Capture the cell that displays the provided text and extract its [X, Y] central coordinate. 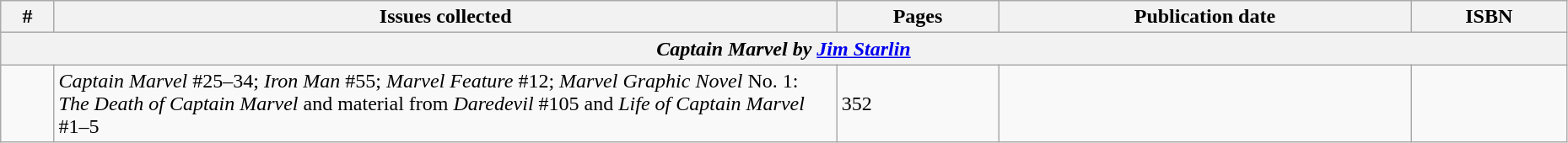
# [27, 17]
Publication date [1205, 17]
ISBN [1489, 17]
Captain Marvel by Jim Starlin [784, 49]
Pages [918, 17]
Issues collected [445, 17]
352 [918, 103]
